Provide the [X, Y] coordinate of the cell's center where the given text is located.  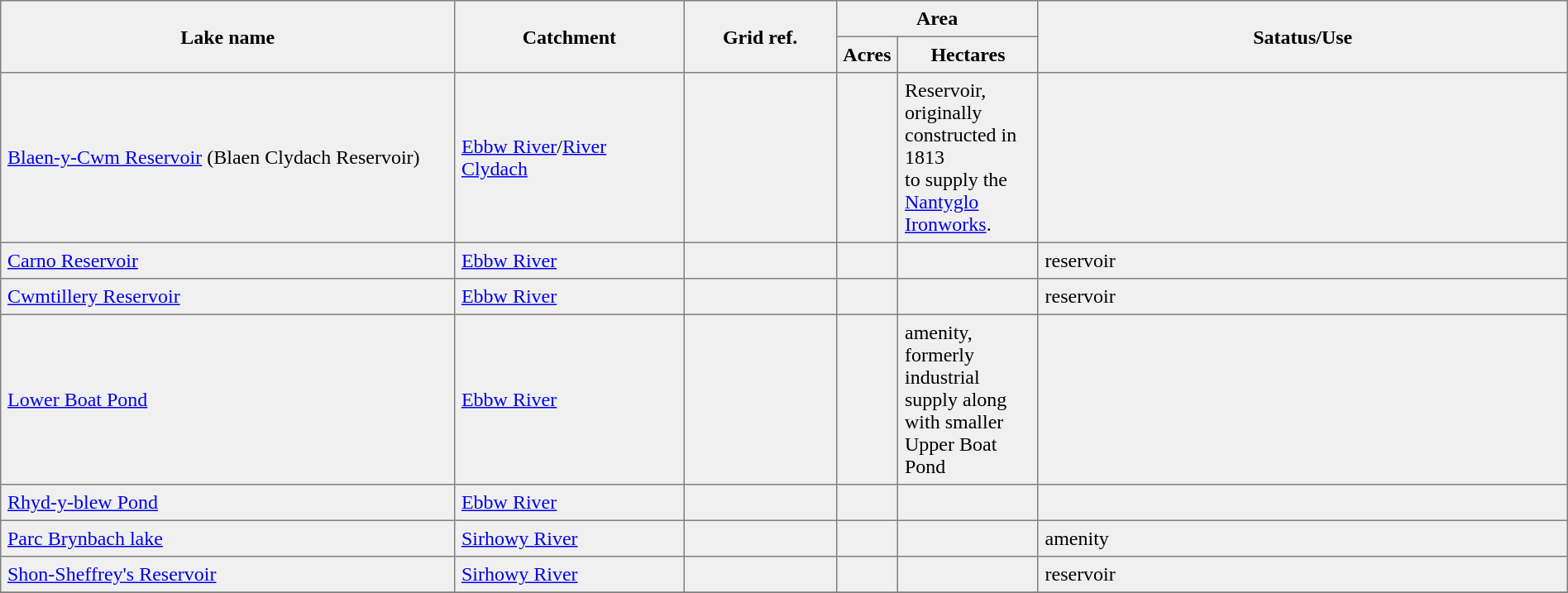
Parc Brynbach lake [228, 538]
Catchment [569, 36]
Rhyd-y-blew Pond [228, 503]
Carno Reservoir [228, 261]
Lower Boat Pond [228, 399]
Acres [867, 55]
Ebbw River/River Clydach [569, 158]
amenity [1303, 538]
Blaen-y-Cwm Reservoir (Blaen Clydach Reservoir) [228, 158]
Area [937, 19]
Reservoir, originally constructed in 1813to supply the Nantyglo Ironworks. [968, 158]
Satatus/Use [1303, 36]
amenity, formerly industrial supply along with smaller Upper Boat Pond [968, 399]
Lake name [228, 36]
Hectares [968, 55]
Grid ref. [760, 36]
Shon-Sheffrey's Reservoir [228, 575]
Cwmtillery Reservoir [228, 297]
